For the text-containing cell, return its midpoint in (X, Y) coordinate format. 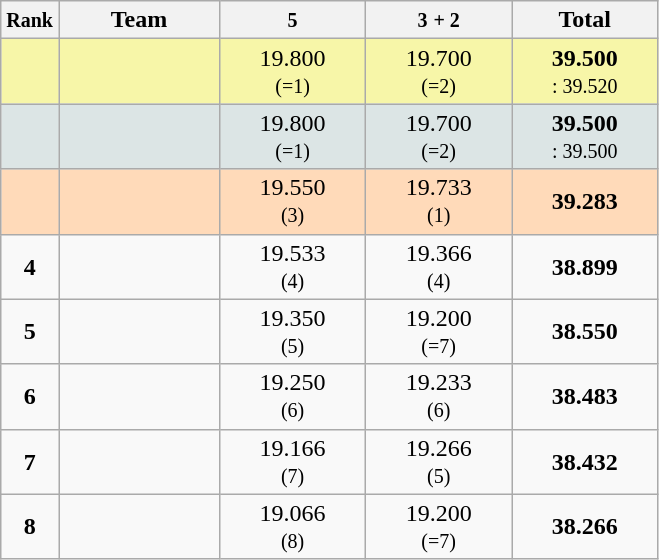
39.500: 39.500 (585, 136)
8 (30, 526)
Total (585, 20)
3 + 2 (439, 20)
38.266 (585, 526)
38.483 (585, 396)
7 (30, 462)
19.350(5) (293, 332)
38.432 (585, 462)
4 (30, 266)
Rank (30, 20)
39.283 (585, 202)
19.233(6) (439, 396)
6 (30, 396)
19.733(1) (439, 202)
19.366(4) (439, 266)
38.550 (585, 332)
19.066(8) (293, 526)
39.500: 39.520 (585, 72)
19.550(3) (293, 202)
38.899 (585, 266)
19.250(6) (293, 396)
19.266(5) (439, 462)
Team (138, 20)
19.166(7) (293, 462)
19.533(4) (293, 266)
